From the cell containing the given text, extract its center point as [x, y] coordinate. 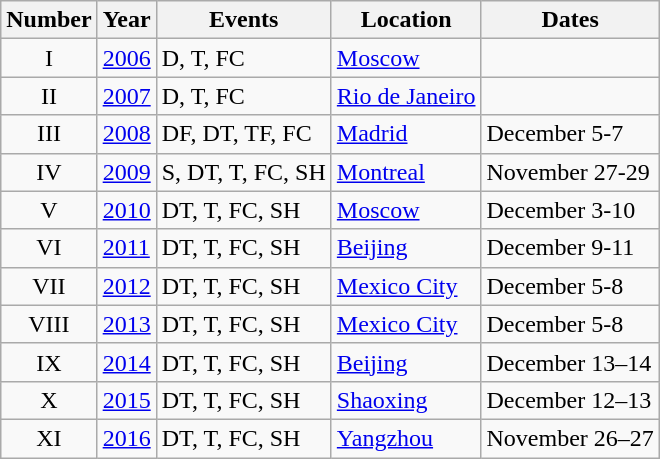
VII [49, 286]
Yangzhou [406, 438]
Number [49, 20]
2008 [126, 134]
2006 [126, 58]
II [49, 96]
2013 [126, 324]
IX [49, 362]
Madrid [406, 134]
November 27-29 [570, 172]
Shaoxing [406, 400]
III [49, 134]
XI [49, 438]
S, DT, T, FC, SH [244, 172]
V [49, 210]
X [49, 400]
Montreal [406, 172]
December 12–13 [570, 400]
Year [126, 20]
December 9-11 [570, 248]
December 13–14 [570, 362]
2012 [126, 286]
Dates [570, 20]
2009 [126, 172]
VIII [49, 324]
DF, DT, TF, FC [244, 134]
I [49, 58]
2011 [126, 248]
Events [244, 20]
Location [406, 20]
2015 [126, 400]
November 26–27 [570, 438]
VI [49, 248]
2007 [126, 96]
December 5-7 [570, 134]
2016 [126, 438]
December 3-10 [570, 210]
IV [49, 172]
2010 [126, 210]
Rio de Janeiro [406, 96]
2014 [126, 362]
